Scan for the cell matching the given text and deliver its (x, y) coordinate at center. 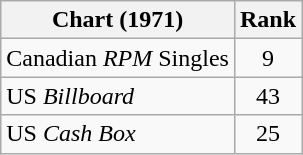
Rank (268, 20)
US Cash Box (118, 134)
Chart (1971) (118, 20)
25 (268, 134)
US Billboard (118, 96)
43 (268, 96)
9 (268, 58)
Canadian RPM Singles (118, 58)
